Search for the cell housing the specified text and yield its [x, y] center coordinate. 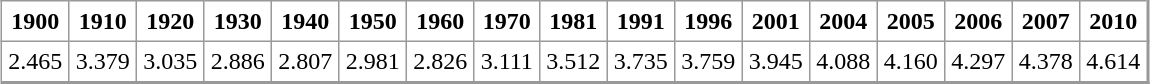
3.379 [103, 62]
1920 [170, 21]
1930 [238, 21]
2.807 [305, 62]
3.035 [170, 62]
2.826 [440, 62]
4.088 [844, 62]
2007 [1046, 21]
3.759 [709, 62]
1940 [305, 21]
4.297 [979, 62]
3.111 [507, 62]
3.735 [641, 62]
4.378 [1046, 62]
2004 [844, 21]
2005 [911, 21]
2.981 [373, 62]
3.512 [574, 62]
2010 [1114, 21]
1950 [373, 21]
1910 [103, 21]
2.465 [35, 62]
2.886 [238, 62]
4.160 [911, 62]
1970 [507, 21]
1900 [35, 21]
1981 [574, 21]
4.614 [1114, 62]
1960 [440, 21]
1991 [641, 21]
2006 [979, 21]
1996 [709, 21]
3.945 [776, 62]
2001 [776, 21]
